Capture the cell that displays the provided text and extract its [X, Y] central coordinate. 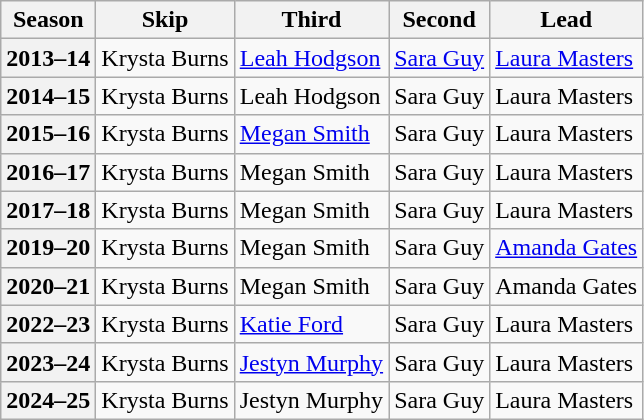
2017–18 [48, 210]
Skip [165, 20]
2013–14 [48, 58]
Season [48, 20]
Second [440, 20]
2023–24 [48, 362]
Third [311, 20]
2014–15 [48, 96]
Katie Ford [311, 324]
Lead [566, 20]
2020–21 [48, 286]
2024–25 [48, 400]
2016–17 [48, 172]
2022–23 [48, 324]
2015–16 [48, 134]
2019–20 [48, 248]
